Return the (x, y) coordinate for the center point of the cell that contains the specified text.  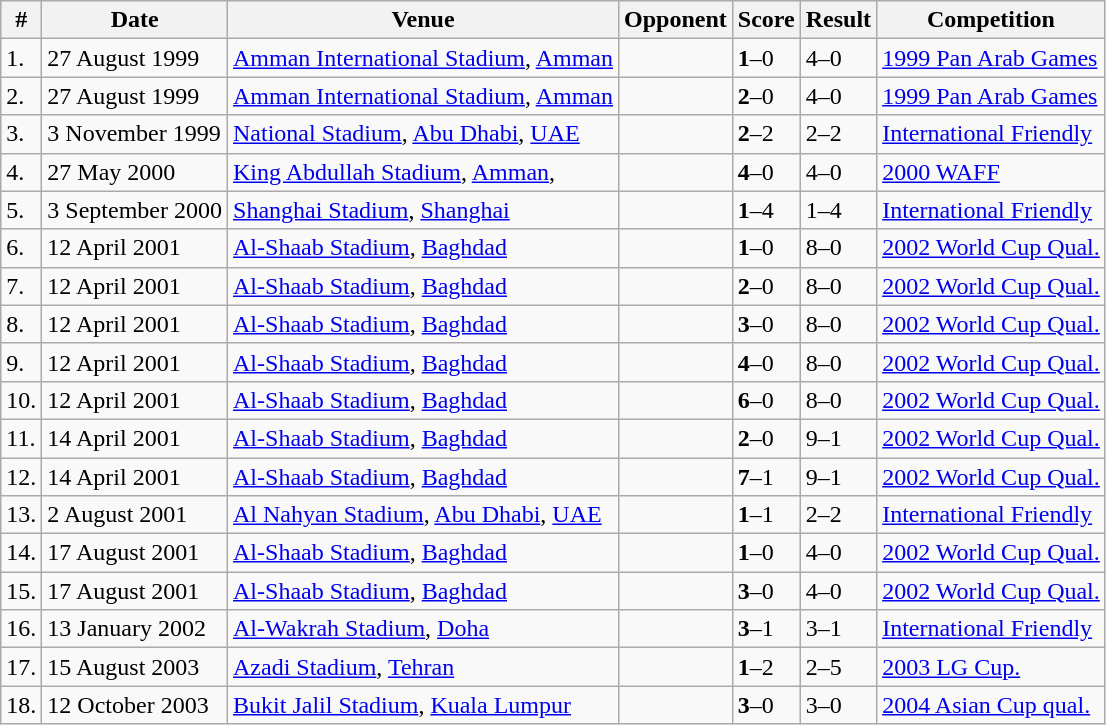
13 January 2002 (135, 629)
16. (22, 629)
2. (22, 96)
2–5 (838, 667)
15 August 2003 (135, 667)
Shanghai Stadium, Shanghai (424, 210)
6–0 (766, 400)
Date (135, 20)
3. (22, 134)
Al-Wakrah Stadium, Doha (424, 629)
3 September 2000 (135, 210)
7–1 (766, 477)
Venue (424, 20)
10. (22, 400)
2000 WAFF (992, 172)
17. (22, 667)
Opponent (676, 20)
2004 Asian Cup qual. (992, 705)
27 May 2000 (135, 172)
1–2 (766, 667)
3 November 1999 (135, 134)
5. (22, 210)
12 October 2003 (135, 705)
9. (22, 362)
1–1 (766, 515)
4. (22, 172)
11. (22, 438)
Result (838, 20)
Azadi Stadium, Tehran (424, 667)
Bukit Jalil Stadium, Kuala Lumpur (424, 705)
2003 LG Cup. (992, 667)
6. (22, 248)
King Abdullah Stadium, Amman, (424, 172)
13. (22, 515)
National Stadium, Abu Dhabi, UAE (424, 134)
7. (22, 286)
15. (22, 591)
Score (766, 20)
8. (22, 324)
18. (22, 705)
Al Nahyan Stadium, Abu Dhabi, UAE (424, 515)
14. (22, 553)
# (22, 20)
1. (22, 58)
Competition (992, 20)
2 August 2001 (135, 515)
12. (22, 477)
